Find where the given text appears and provide that cell's center as (x, y) coordinate. 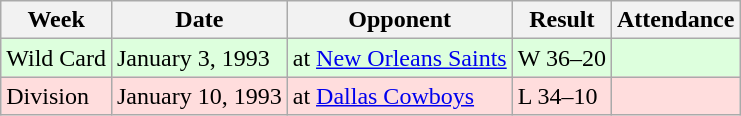
Opponent (400, 20)
Wild Card (56, 58)
Week (56, 20)
January 3, 1993 (199, 58)
at New Orleans Saints (400, 58)
Division (56, 96)
Attendance (676, 20)
Result (562, 20)
January 10, 1993 (199, 96)
W 36–20 (562, 58)
Date (199, 20)
at Dallas Cowboys (400, 96)
L 34–10 (562, 96)
